From the cell containing the given text, extract its center point as (X, Y) coordinate. 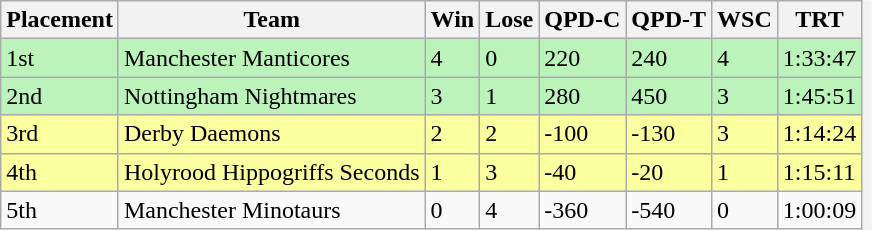
450 (669, 96)
1:45:51 (819, 96)
2nd (60, 96)
1st (60, 58)
Manchester Manticores (272, 58)
Lose (510, 20)
QPD-T (669, 20)
TRT (819, 20)
Placement (60, 20)
-130 (669, 134)
Team (272, 20)
WSC (745, 20)
-20 (669, 172)
Manchester Minotaurs (272, 210)
-540 (669, 210)
Holyrood Hippogriffs Seconds (272, 172)
1:33:47 (819, 58)
Derby Daemons (272, 134)
280 (582, 96)
Nottingham Nightmares (272, 96)
5th (60, 210)
220 (582, 58)
4th (60, 172)
QPD-C (582, 20)
Win (452, 20)
240 (669, 58)
1:15:11 (819, 172)
-100 (582, 134)
1:00:09 (819, 210)
3rd (60, 134)
1:14:24 (819, 134)
-40 (582, 172)
-360 (582, 210)
